Determine the (x, y) coordinate at the center of the cell enclosing the given text.  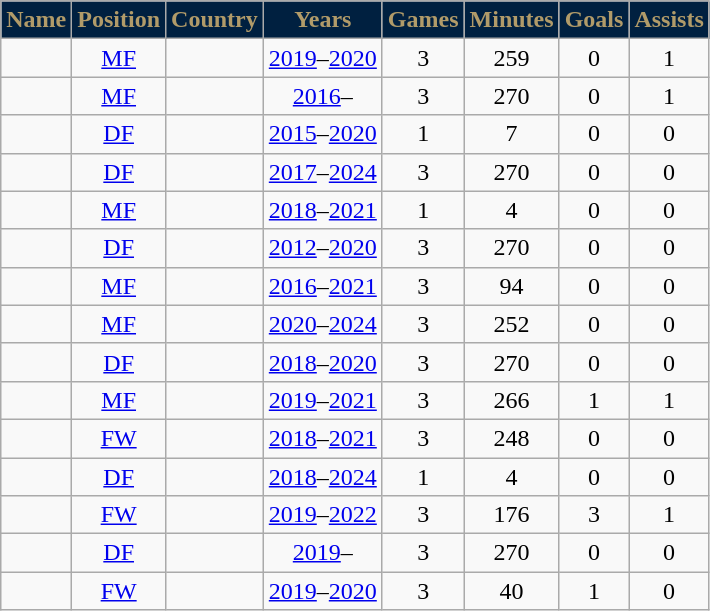
259 (512, 58)
2019–2021 (322, 400)
248 (512, 438)
Goals (594, 20)
Games (423, 20)
176 (512, 515)
252 (512, 324)
2017–2024 (322, 172)
94 (512, 286)
2018–2020 (322, 362)
7 (512, 134)
2019–2022 (322, 515)
2016–2021 (322, 286)
2019– (322, 553)
Name (36, 20)
2020–2024 (322, 324)
Position (119, 20)
2018–2024 (322, 477)
40 (512, 591)
2016– (322, 96)
2015–2020 (322, 134)
Minutes (512, 20)
266 (512, 400)
Years (322, 20)
2012–2020 (322, 248)
Assists (669, 20)
Country (215, 20)
